Return [x, y] of the center of cell containing provided text 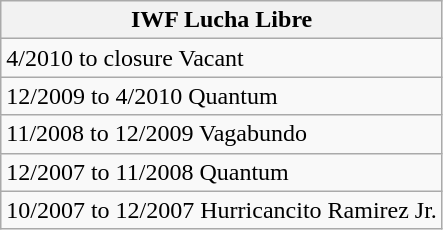
10/2007 to 12/2007 Hurricancito Ramirez Jr. [222, 210]
12/2009 to 4/2010 Quantum [222, 96]
4/2010 to closure Vacant [222, 58]
IWF Lucha Libre [222, 20]
12/2007 to 11/2008 Quantum [222, 172]
11/2008 to 12/2009 Vagabundo [222, 134]
